Scan for the cell matching the given text and deliver its (x, y) coordinate at center. 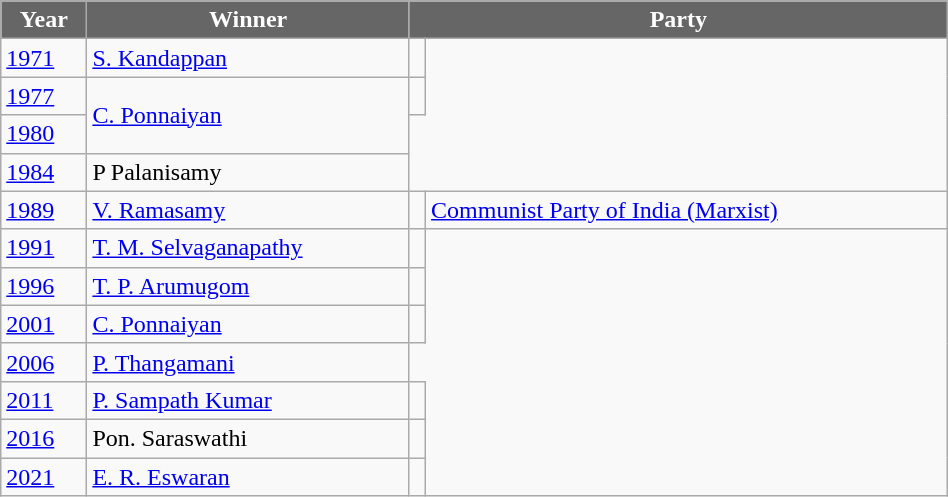
P. Thangamani (248, 362)
V. Ramasamy (248, 210)
2006 (44, 362)
S. Kandappan (248, 58)
Pon. Saraswathi (248, 438)
1971 (44, 58)
2011 (44, 400)
T. M. Selvaganapathy (248, 248)
P Palanisamy (248, 172)
1980 (44, 134)
Party (678, 20)
1984 (44, 172)
1977 (44, 96)
1991 (44, 248)
Communist Party of India (Marxist) (687, 210)
Winner (248, 20)
2001 (44, 324)
1989 (44, 210)
P. Sampath Kumar (248, 400)
Year (44, 20)
T. P. Arumugom (248, 286)
2016 (44, 438)
E. R. Eswaran (248, 477)
2021 (44, 477)
1996 (44, 286)
